Locate the cell with the specified text and output its (x, y) center coordinate. 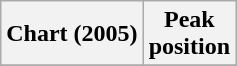
Chart (2005) (72, 34)
Peakposition (189, 34)
